Identify which cell holds the provided text, then report its [X, Y] central coordinate. 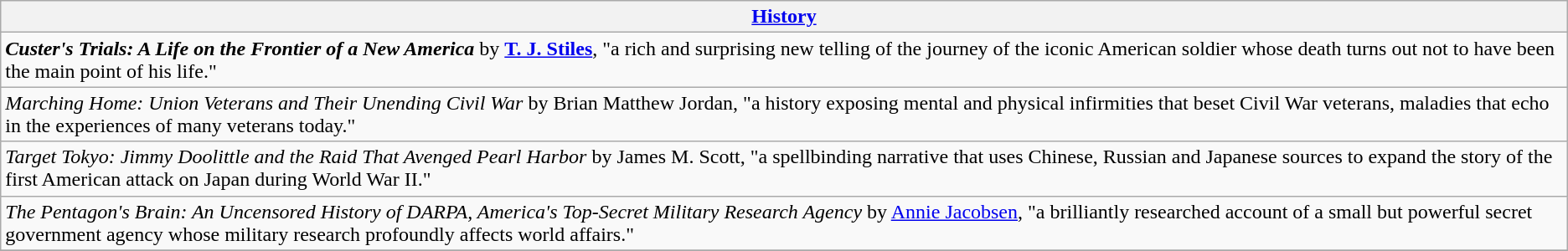
History [784, 17]
